Pinpoint the cell where the given text exists, returning its (x, y) midpoint coordinate. 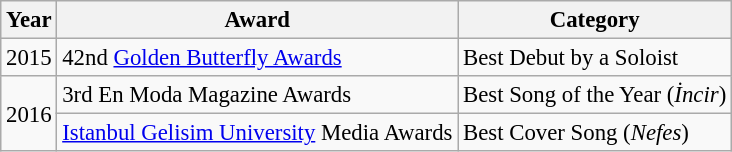
42nd Golden Butterfly Awards (258, 58)
3rd En Moda Magazine Awards (258, 95)
Best Song of the Year (İncir) (595, 95)
Best Cover Song (Nefes) (595, 133)
Award (258, 20)
Year (29, 20)
2015 (29, 58)
Category (595, 20)
Istanbul Gelisim University Media Awards (258, 133)
Best Debut by a Soloist (595, 58)
2016 (29, 114)
